For the text-containing cell, return its midpoint in [X, Y] coordinate format. 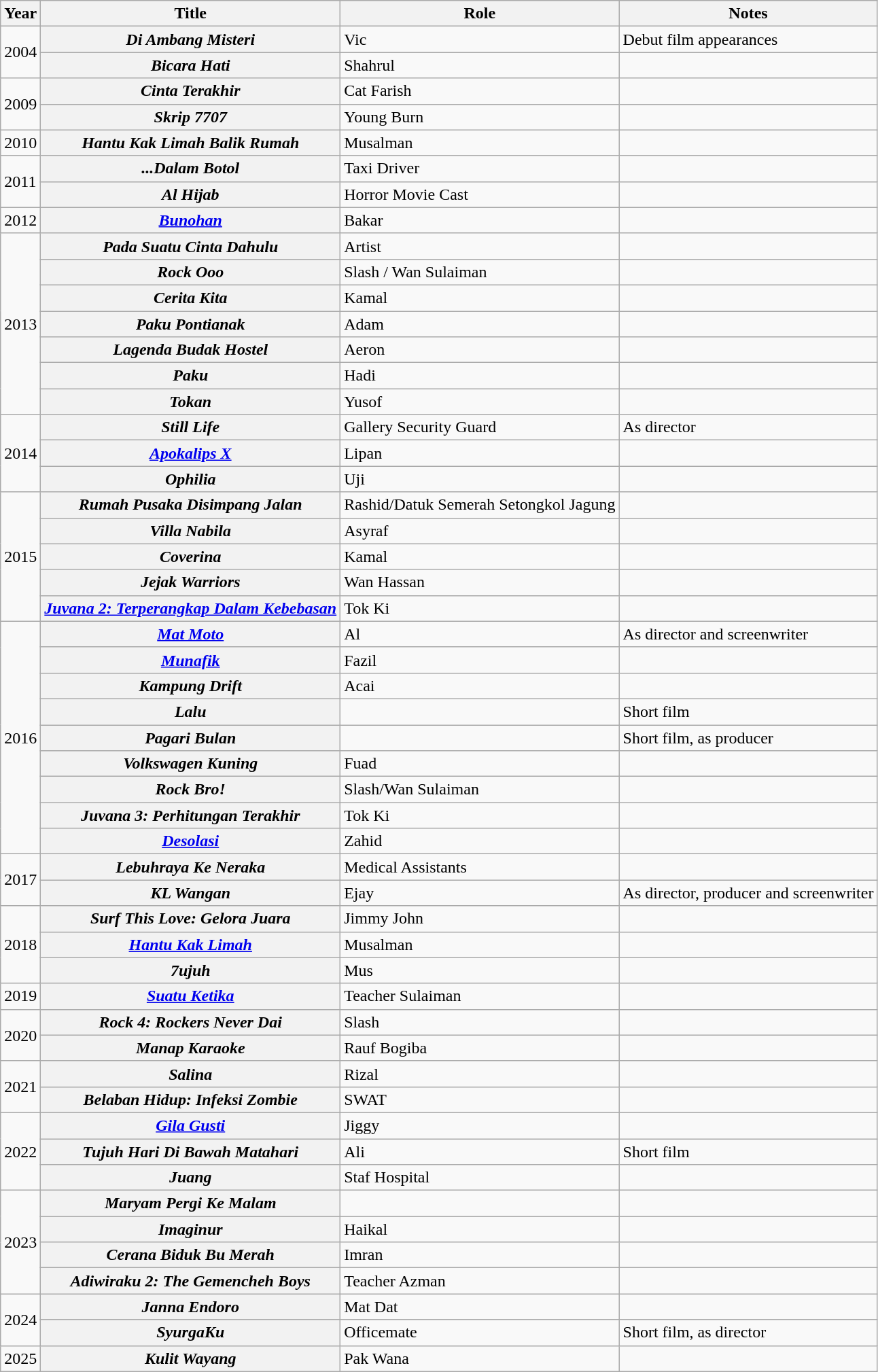
Jejak Warriors [190, 582]
As director [748, 427]
Cerita Kita [190, 298]
Jimmy John [480, 919]
Hantu Kak Limah [190, 945]
As director and screenwriter [748, 634]
Juang [190, 1178]
2011 [20, 181]
KL Wangan [190, 893]
Ali [480, 1152]
Imaginur [190, 1229]
Kulit Wayang [190, 1358]
Skrip 7707 [190, 117]
Surf This Love: Gelora Juara [190, 919]
Janna Endoro [190, 1307]
Bunohan [190, 220]
2012 [20, 220]
2010 [20, 143]
Short film, as producer [748, 737]
Al [480, 634]
Acai [480, 686]
Di Ambang Misteri [190, 39]
Mus [480, 970]
Lagenda Budak Hostel [190, 350]
2013 [20, 323]
Rashid/Datuk Semerah Setongkol Jagung [480, 505]
Juvana 2: Terperangkap Dalam Kebebasan [190, 608]
Wan Hassan [480, 582]
Yusof [480, 402]
Lalu [190, 711]
2019 [20, 996]
Pada Suatu Cinta Dahulu [190, 246]
2025 [20, 1358]
Ophilia [190, 479]
Kampung Drift [190, 686]
Mat Dat [480, 1307]
Lipan [480, 453]
Notes [748, 14]
2004 [20, 52]
2014 [20, 453]
Villa Nabila [190, 531]
Cerana Biduk Bu Merah [190, 1255]
Rock Bro! [190, 790]
Haikal [480, 1229]
Jiggy [480, 1125]
2015 [20, 557]
Mat Moto [190, 634]
Staf Hospital [480, 1178]
Ejay [480, 893]
Title [190, 14]
Imran [480, 1255]
2020 [20, 1035]
Officemate [480, 1333]
Belaban Hidup: Infeksi Zombie [190, 1100]
2023 [20, 1242]
Fuad [480, 764]
Rizal [480, 1074]
Artist [480, 246]
Young Burn [480, 117]
2022 [20, 1151]
2021 [20, 1087]
Uji [480, 479]
Short film, as director [748, 1333]
Aeron [480, 350]
Maryam Pergi Ke Malam [190, 1203]
Bicara Hati [190, 65]
Rock 4: Rockers Never Dai [190, 1022]
Slash / Wan Sulaiman [480, 272]
Taxi Driver [480, 169]
Slash/Wan Sulaiman [480, 790]
Paku [190, 376]
Zahid [480, 841]
2018 [20, 945]
2017 [20, 880]
2009 [20, 104]
Teacher Sulaiman [480, 996]
Desolasi [190, 841]
Tokan [190, 402]
Bakar [480, 220]
Debut film appearances [748, 39]
Adam [480, 324]
Horror Movie Cast [480, 194]
Rumah Pusaka Disimpang Jalan [190, 505]
Volkswagen Kuning [190, 764]
Al Hijab [190, 194]
SyurgaKu [190, 1333]
Gila Gusti [190, 1125]
Medical Assistants [480, 867]
2016 [20, 738]
Year [20, 14]
Munafik [190, 660]
Tujuh Hari Di Bawah Matahari [190, 1152]
2024 [20, 1320]
Pak Wana [480, 1358]
As director, producer and screenwriter [748, 893]
Lebuhraya Ke Neraka [190, 867]
Salina [190, 1074]
Cinta Terakhir [190, 91]
Slash [480, 1022]
Still Life [190, 427]
Apokalips X [190, 453]
Asyraf [480, 531]
Shahrul [480, 65]
Pagari Bulan [190, 737]
...Dalam Botol [190, 169]
Fazil [480, 660]
Coverina [190, 557]
Vic [480, 39]
Hadi [480, 376]
Hantu Kak Limah Balik Rumah [190, 143]
7ujuh [190, 970]
SWAT [480, 1100]
Cat Farish [480, 91]
Adiwiraku 2: The Gemencheh Boys [190, 1281]
Suatu Ketika [190, 996]
Juvana 3: Perhitungan Terakhir [190, 815]
Manap Karaoke [190, 1048]
Rock Ooo [190, 272]
Role [480, 14]
Gallery Security Guard [480, 427]
Rauf Bogiba [480, 1048]
Paku Pontianak [190, 324]
Teacher Azman [480, 1281]
